Output the (X, Y) coordinate of the center of the cell containing the given text.  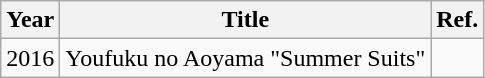
2016 (30, 58)
Youfuku no Aoyama "Summer Suits" (246, 58)
Title (246, 20)
Ref. (458, 20)
Year (30, 20)
